From the cell containing the given text, extract its center point as (x, y) coordinate. 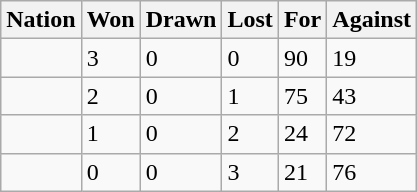
21 (302, 172)
Lost (250, 20)
72 (372, 134)
90 (302, 58)
Against (372, 20)
24 (302, 134)
Drawn (181, 20)
Nation (41, 20)
Won (110, 20)
For (302, 20)
43 (372, 96)
76 (372, 172)
19 (372, 58)
75 (302, 96)
